Output the (x, y) coordinate of the center of the cell containing the given text.  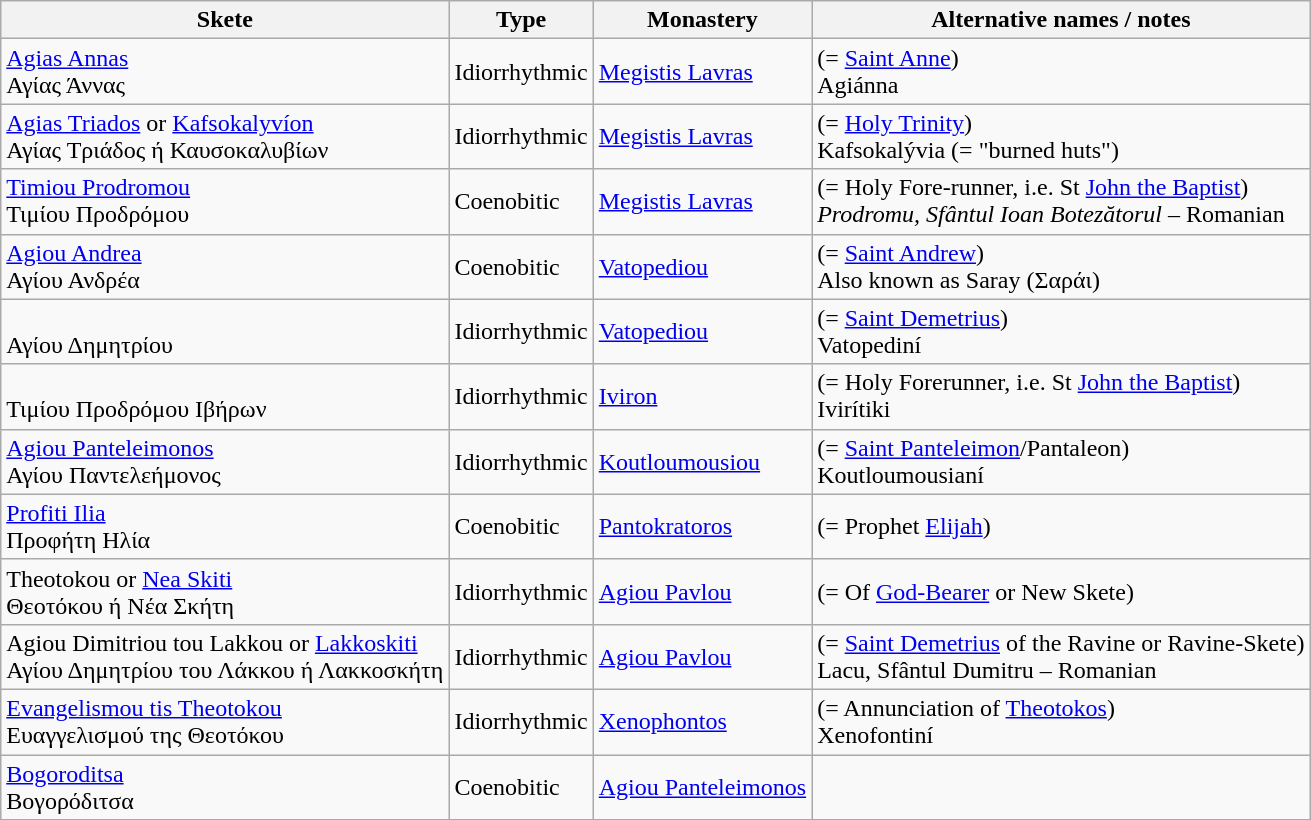
Pantokratoros (702, 526)
Evangelismou tis TheotokouΕυαγγελισμού της Θεοτόκου (225, 722)
Agiou AndreaΑγίου Ανδρέα (225, 266)
Agiou PanteleimonosΑγίου Παντελεήμονος (225, 462)
Alternative names / notes (1061, 20)
Agias Triados or KafsokalyvíonΑγίας Τριάδος ή Καυσοκαλυβίων (225, 136)
Skete (225, 20)
(= Annunciation of Theotokos)Xenofontiní (1061, 722)
Timiou ProdromouΤιμίου Προδρόμου (225, 202)
Xenophontos (702, 722)
Τιμίου Προδρόμου Ιβήρων (225, 396)
(= Holy Fore-runner, i.e. St John the Baptist)Prodromu, Sfântul Ioan Botezătorul – Romanian (1061, 202)
(= Prophet Elijah) (1061, 526)
Koutloumousiou (702, 462)
(= Saint Andrew)Also known as Saray (Σαράι) (1061, 266)
(= Saint Demetrius of the Ravine or Ravine-Skete)Lacu, Sfântul Dumitru – Romanian (1061, 656)
Monastery (702, 20)
Iviron (702, 396)
Agiou Panteleimonos (702, 786)
Agiou Dimitriou tou Lakkou or LakkoskitiΑγίου Δημητρίου του Λάκκου ή Λακκοσκήτη (225, 656)
Theotokou or Nea SkitiΘεοτόκου ή Νέα Σκήτη (225, 592)
(= Holy Trinity)Kafsokalývia (= "burned huts") (1061, 136)
BogoroditsaΒογορόδιτσα (225, 786)
Type (521, 20)
Profiti IliaΠροφήτη Ηλία (225, 526)
(= Saint Anne)Agiánna (1061, 72)
Αγίου Δημητρίου (225, 332)
(= Of God-Bearer or New Skete) (1061, 592)
(= Saint Demetrius)Vatopediní (1061, 332)
Agias AnnasΑγίας Άννας (225, 72)
(= Holy Forerunner, i.e. St John the Baptist)Ivirítiki (1061, 396)
(= Saint Panteleimon/Pantaleon)Koutloumousianí (1061, 462)
